Locate the cell with the specified text and output its (X, Y) center coordinate. 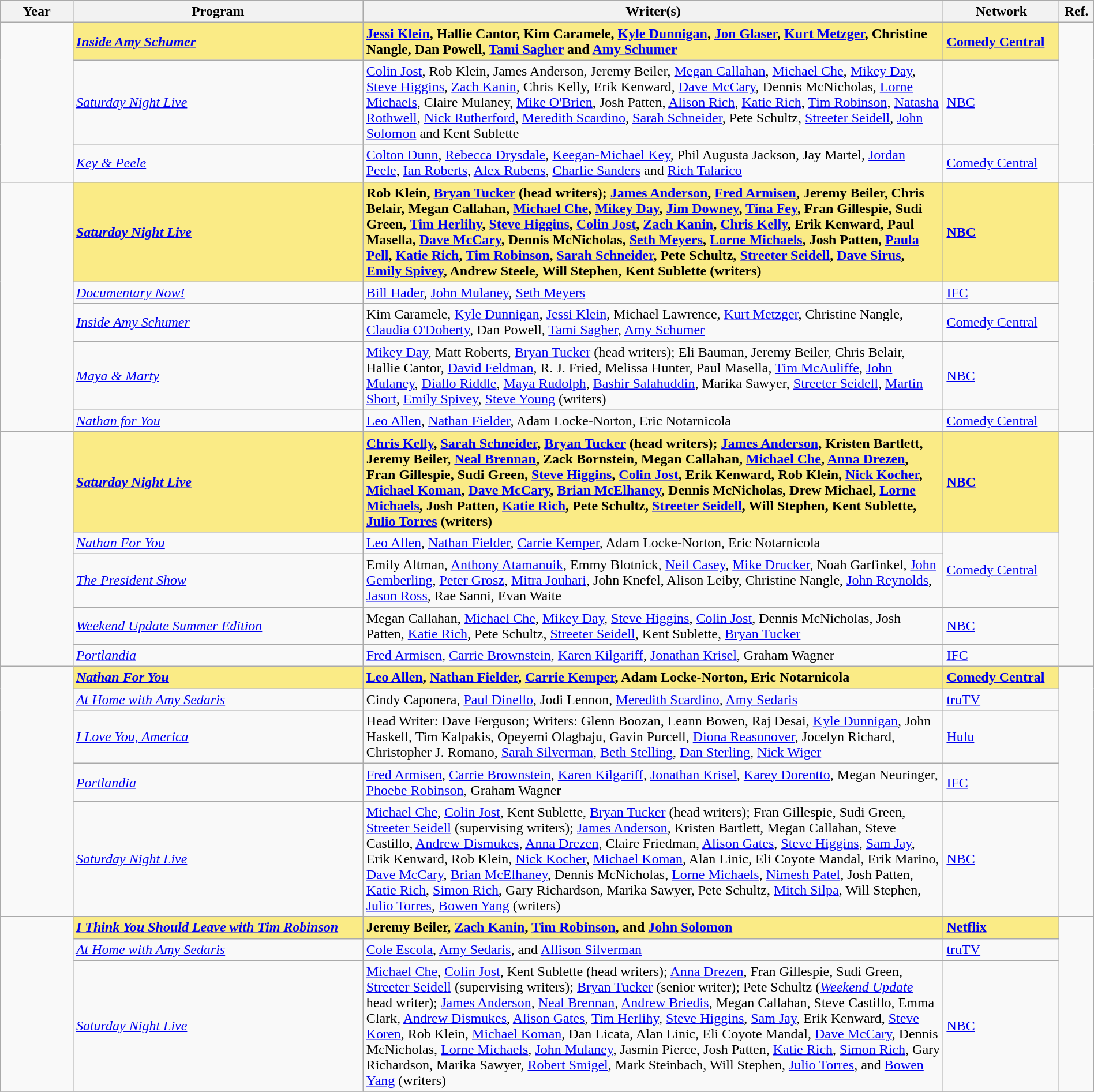
Leo Allen, Nathan Fielder, Adam Locke-Norton, Eric Notarnicola (653, 421)
Kim Caramele, Kyle Dunnigan, Jessi Klein, Michael Lawrence, Kurt Metzger, Christine Nangle, Claudia O'Doherty, Dan Powell, Tami Sagher, Amy Schumer (653, 322)
Cole Escola, Amy Sedaris, and Allison Silverman (653, 949)
Program (218, 12)
I Think You Should Leave with Tim Robinson (218, 928)
Fred Armisen, Carrie Brownstein, Karen Kilgariff, Jonathan Krisel, Karey Dorentto, Megan Neuringer, Phoebe Robinson, Graham Wagner (653, 783)
Ref. (1077, 12)
Network (1002, 12)
The President Show (218, 580)
Year (37, 12)
Fred Armisen, Carrie Brownstein, Karen Kilgariff, Jonathan Krisel, Graham Wagner (653, 656)
Jessi Klein, Hallie Cantor, Kim Caramele, Kyle Dunnigan, Jon Glaser, Kurt Metzger, Christine Nangle, Dan Powell, Tami Sagher and Amy Schumer (653, 42)
Bill Hader, John Mulaney, Seth Meyers (653, 293)
Writer(s) (653, 12)
Nathan for You (218, 421)
Cindy Caponera, Paul Dinello, Jodi Lennon, Meredith Scardino, Amy Sedaris (653, 700)
Netflix (1002, 928)
I Love You, America (218, 737)
Weekend Update Summer Edition (218, 626)
Maya & Marty (218, 375)
Documentary Now! (218, 293)
Hulu (1002, 737)
Key & Peele (218, 163)
Jeremy Beiler, Zach Kanin, Tim Robinson, and John Solomon (653, 928)
